Output the (x, y) coordinate of the center of the cell containing the given text.  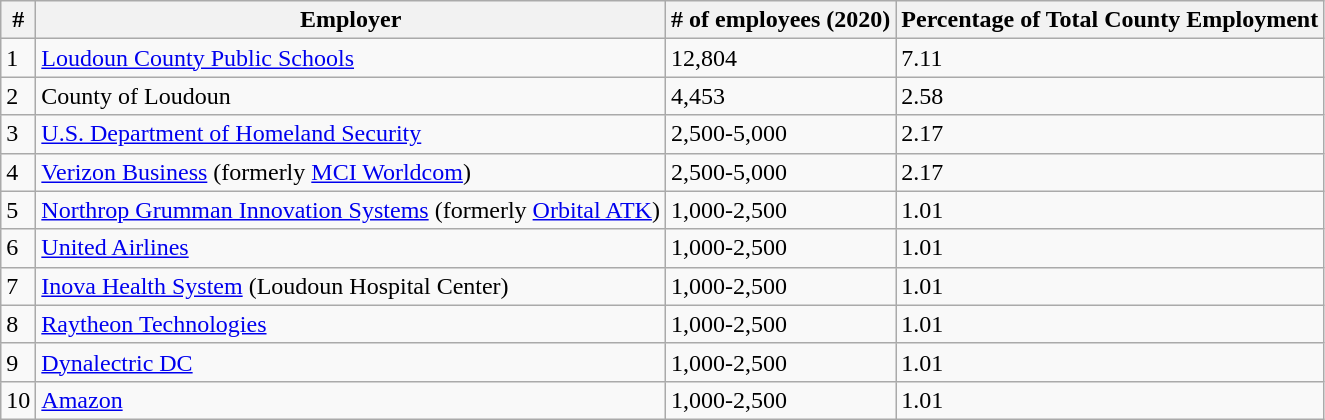
2.58 (1110, 96)
2 (18, 96)
# of employees (2020) (780, 20)
7.11 (1110, 58)
1 (18, 58)
4 (18, 172)
Raytheon Technologies (351, 324)
United Airlines (351, 248)
5 (18, 210)
10 (18, 400)
3 (18, 134)
Percentage of Total County Employment (1110, 20)
Northrop Grumman Innovation Systems (formerly Orbital ATK) (351, 210)
8 (18, 324)
12,804 (780, 58)
Loudoun County Public Schools (351, 58)
6 (18, 248)
Dynalectric DC (351, 362)
7 (18, 286)
County of Loudoun (351, 96)
9 (18, 362)
Amazon (351, 400)
Inova Health System (Loudoun Hospital Center) (351, 286)
U.S. Department of Homeland Security (351, 134)
Employer (351, 20)
4,453 (780, 96)
Verizon Business (formerly MCI Worldcom) (351, 172)
# (18, 20)
